Capture the cell that displays the provided text and extract its (x, y) central coordinate. 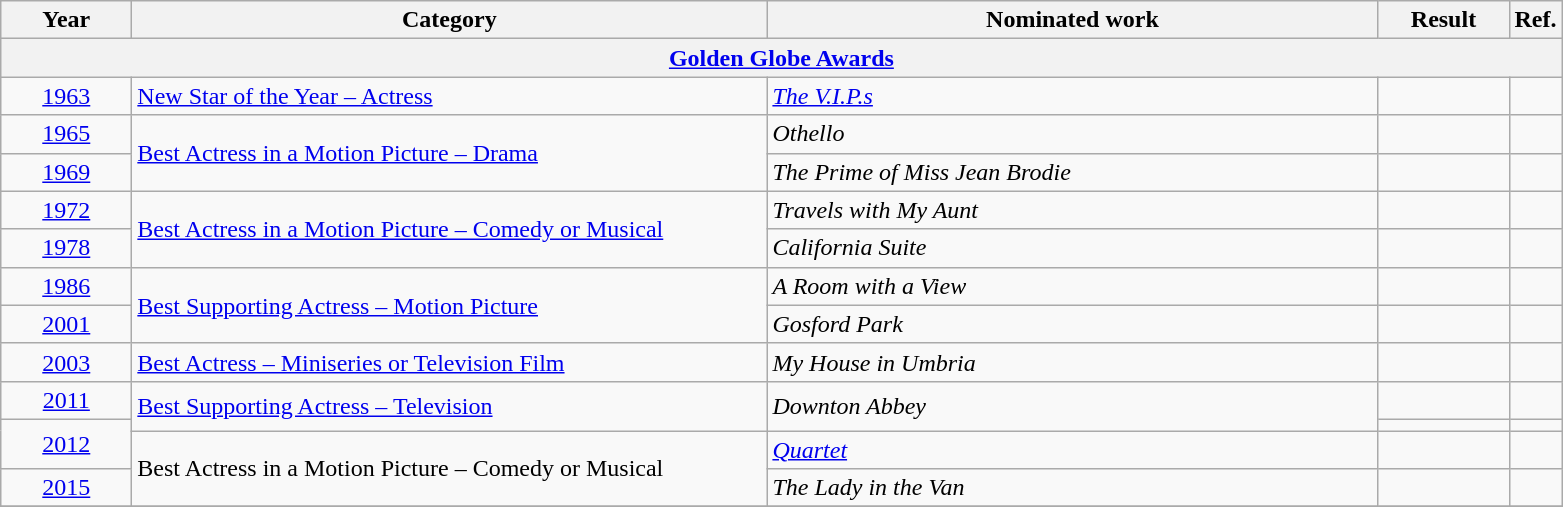
My House in Umbria (1072, 362)
Gosford Park (1072, 324)
California Suite (1072, 248)
Best Supporting Actress – Motion Picture (450, 305)
Best Actress – Miniseries or Television Film (450, 362)
Othello (1072, 134)
2015 (66, 488)
2003 (66, 362)
Travels with My Aunt (1072, 210)
1965 (66, 134)
Golden Globe Awards (782, 58)
New Star of the Year – Actress (450, 96)
1978 (66, 248)
The Prime of Miss Jean Brodie (1072, 172)
Nominated work (1072, 20)
The Lady in the Van (1072, 488)
1963 (66, 96)
2001 (66, 324)
2011 (66, 400)
Ref. (1536, 20)
Category (450, 20)
Year (66, 20)
Downton Abbey (1072, 406)
The V.I.P.s (1072, 96)
Quartet (1072, 449)
1969 (66, 172)
2012 (66, 444)
A Room with a View (1072, 286)
1986 (66, 286)
Best Supporting Actress – Television (450, 406)
1972 (66, 210)
Best Actress in a Motion Picture – Drama (450, 153)
Result (1444, 20)
